Provide the (x, y) coordinate of the cell's center where the given text is located.  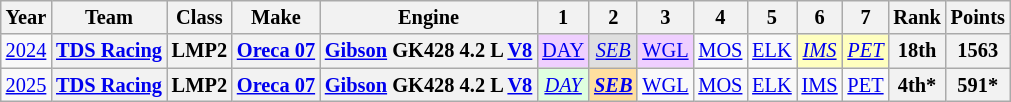
3 (665, 17)
7 (866, 17)
591* (978, 85)
4th* (916, 85)
1563 (978, 51)
Class (200, 17)
2 (613, 17)
1 (563, 17)
Make (276, 17)
18th (916, 51)
Engine (428, 17)
2024 (26, 51)
5 (772, 17)
Team (109, 17)
Points (978, 17)
6 (820, 17)
Year (26, 17)
2025 (26, 85)
4 (720, 17)
Rank (916, 17)
